Scan for the cell matching the given text and deliver its [x, y] coordinate at center. 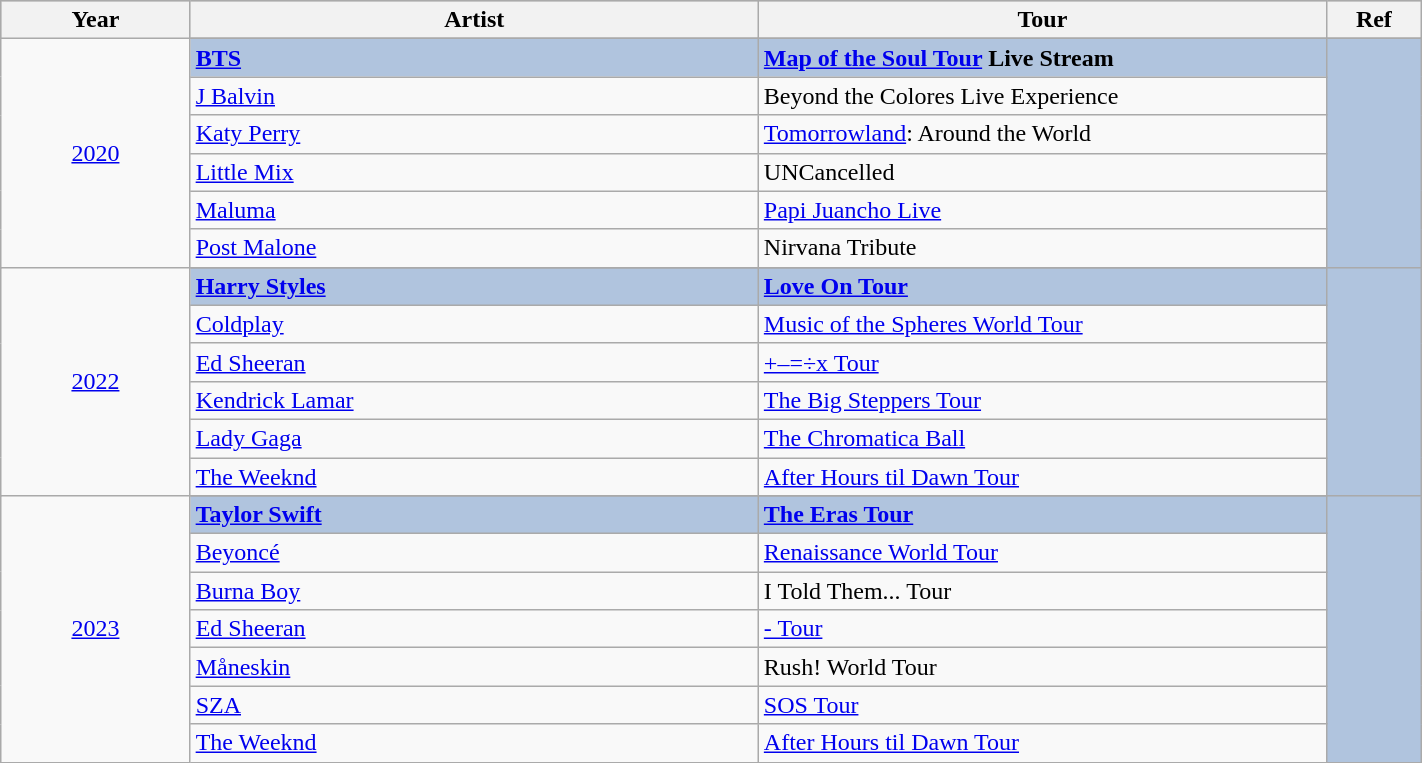
Artist [474, 20]
Maluma [474, 210]
Year [96, 20]
- Tour [1042, 629]
Taylor Swift [474, 515]
Ref [1374, 20]
Burna Boy [474, 591]
Tour [1042, 20]
The Eras Tour [1042, 515]
Map of the Soul Tour Live Stream [1042, 58]
Rush! World Tour [1042, 667]
Nirvana Tribute [1042, 248]
2022 [96, 381]
UNCancelled [1042, 172]
Måneskin [474, 667]
Post Malone [474, 248]
The Chromatica Ball [1042, 438]
Little Mix [474, 172]
Katy Perry [474, 134]
J Balvin [474, 96]
2020 [96, 153]
SZA [474, 705]
Lady Gaga [474, 438]
Tomorrowland: Around the World [1042, 134]
2023 [96, 629]
I Told Them... Tour [1042, 591]
Coldplay [474, 324]
SOS Tour [1042, 705]
Kendrick Lamar [474, 400]
Beyond the Colores Live Experience [1042, 96]
The Big Steppers Tour [1042, 400]
Beyoncé [474, 553]
Renaissance World Tour [1042, 553]
Papi Juancho Live [1042, 210]
BTS [474, 58]
+–=÷x Tour [1042, 362]
Love On Tour [1042, 286]
Music of the Spheres World Tour [1042, 324]
Harry Styles [474, 286]
